Locate the cell with the specified text and output its (x, y) center coordinate. 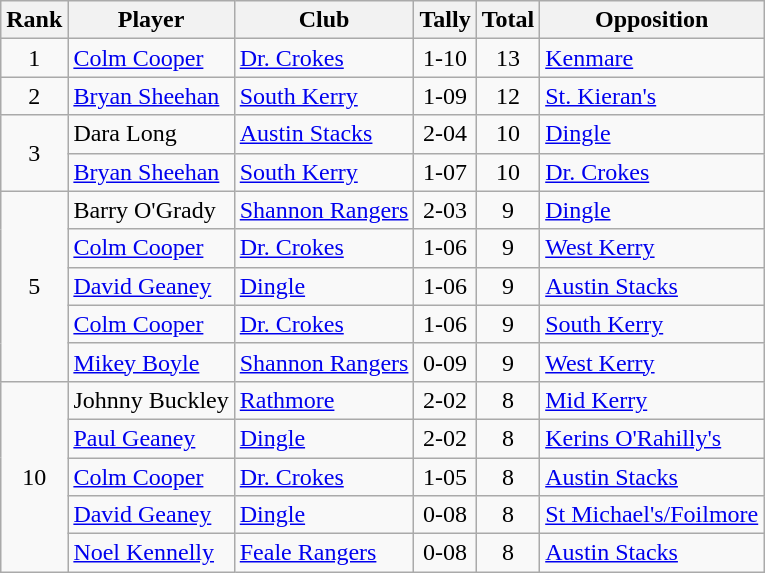
Kerins O'Rahilly's (652, 438)
1-05 (445, 477)
Kenmare (652, 58)
Total (508, 20)
0-09 (445, 362)
1-10 (445, 58)
St Michael's/Foilmore (652, 515)
1 (34, 58)
Rathmore (324, 400)
Player (151, 20)
2-03 (445, 210)
St. Kieran's (652, 96)
Noel Kennelly (151, 553)
1-07 (445, 172)
Barry O'Grady (151, 210)
Mid Kerry (652, 400)
1-09 (445, 96)
Mikey Boyle (151, 362)
Johnny Buckley (151, 400)
13 (508, 58)
Rank (34, 20)
12 (508, 96)
Tally (445, 20)
2-04 (445, 134)
2 (34, 96)
Opposition (652, 20)
Paul Geaney (151, 438)
5 (34, 286)
Club (324, 20)
Dara Long (151, 134)
3 (34, 153)
Feale Rangers (324, 553)
